Determine the [x, y] coordinate at the center of the cell enclosing the given text.  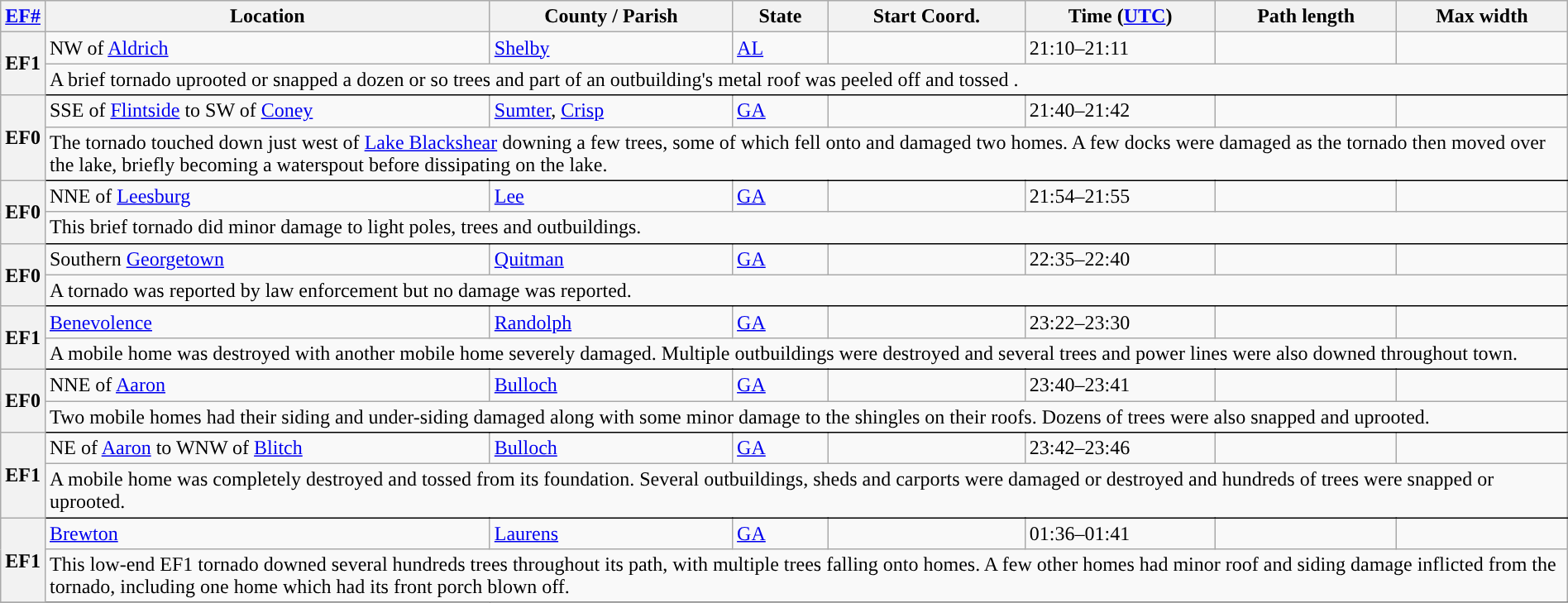
County / Parish [610, 17]
State [781, 17]
Start Coord. [926, 17]
SSE of Flintside to SW of Coney [267, 111]
A brief tornado uprooted or snapped a dozen or so trees and part of an outbuilding's metal roof was peeled off and tossed . [806, 79]
This brief tornado did minor damage to light poles, trees and outbuildings. [806, 227]
AL [781, 48]
23:42–23:46 [1120, 448]
Sumter, Crisp [610, 111]
01:36–01:41 [1120, 534]
EF# [23, 17]
21:10–21:11 [1120, 48]
23:40–23:41 [1120, 385]
NNE of Aaron [267, 385]
Time (UTC) [1120, 17]
Shelby [610, 48]
Max width [1482, 17]
NE of Aaron to WNW of Blitch [267, 448]
Location [267, 17]
Path length [1306, 17]
Quitman [610, 259]
Randolph [610, 322]
22:35–22:40 [1120, 259]
A tornado was reported by law enforcement but no damage was reported. [806, 290]
Brewton [267, 534]
23:22–23:30 [1120, 322]
Lee [610, 196]
21:54–21:55 [1120, 196]
NNE of Leesburg [267, 196]
Benevolence [267, 322]
21:40–21:42 [1120, 111]
NW of Aldrich [267, 48]
Laurens [610, 534]
Southern Georgetown [267, 259]
